Return (x, y) of the center of cell containing provided text 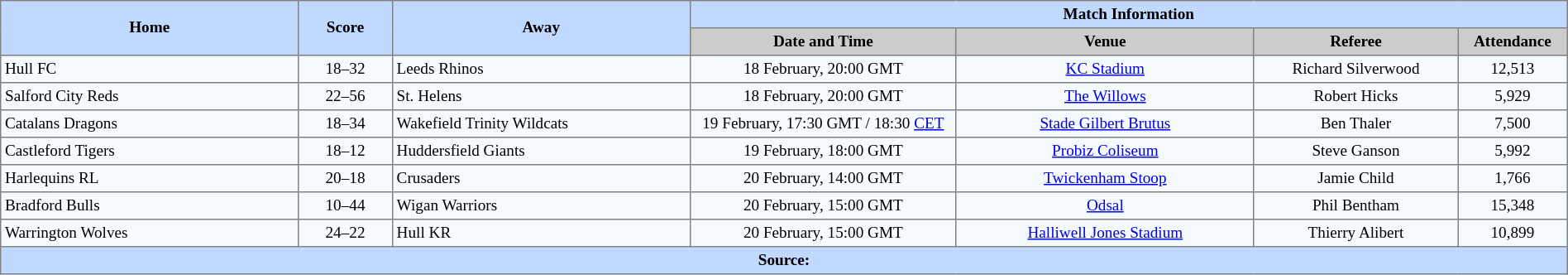
Home (150, 28)
Date and Time (823, 41)
Odsal (1105, 205)
Wigan Warriors (541, 205)
Twickenham Stoop (1105, 179)
Crusaders (541, 179)
Thierry Alibert (1355, 234)
Ben Thaler (1355, 124)
20 February, 14:00 GMT (823, 179)
5,929 (1513, 96)
St. Helens (541, 96)
Catalans Dragons (150, 124)
Phil Bentham (1355, 205)
Hull FC (150, 70)
Jamie Child (1355, 179)
Robert Hicks (1355, 96)
Richard Silverwood (1355, 70)
24–22 (346, 234)
Harlequins RL (150, 179)
20–18 (346, 179)
22–56 (346, 96)
Castleford Tigers (150, 151)
18–12 (346, 151)
Match Information (1128, 15)
Stade Gilbert Brutus (1105, 124)
5,992 (1513, 151)
Hull KR (541, 234)
Salford City Reds (150, 96)
19 February, 17:30 GMT / 18:30 CET (823, 124)
Score (346, 28)
Probiz Coliseum (1105, 151)
12,513 (1513, 70)
Bradford Bulls (150, 205)
Huddersfield Giants (541, 151)
19 February, 18:00 GMT (823, 151)
10,899 (1513, 234)
15,348 (1513, 205)
7,500 (1513, 124)
Halliwell Jones Stadium (1105, 234)
Wakefield Trinity Wildcats (541, 124)
Referee (1355, 41)
1,766 (1513, 179)
Warrington Wolves (150, 234)
18–34 (346, 124)
10–44 (346, 205)
KC Stadium (1105, 70)
The Willows (1105, 96)
Leeds Rhinos (541, 70)
Source: (784, 260)
Venue (1105, 41)
18–32 (346, 70)
Steve Ganson (1355, 151)
Attendance (1513, 41)
Away (541, 28)
